Find where the given text appears and provide that cell's center as (x, y) coordinate. 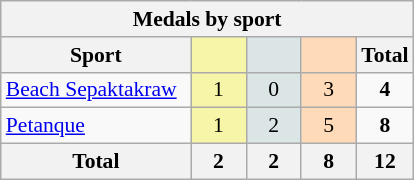
4 (384, 90)
12 (384, 162)
Sport (96, 55)
0 (274, 90)
3 (328, 90)
Medals by sport (208, 19)
Petanque (96, 126)
Beach Sepaktakraw (96, 90)
5 (328, 126)
